Capture the cell that displays the provided text and extract its [X, Y] central coordinate. 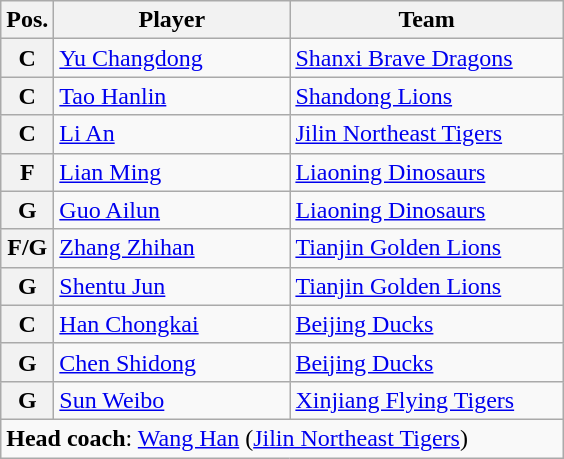
Pos. [28, 20]
Tao Hanlin [172, 96]
F [28, 172]
Head coach: Wang Han (Jilin Northeast Tigers) [282, 438]
Shentu Jun [172, 286]
Chen Shidong [172, 362]
Lian Ming [172, 172]
Jilin Northeast Tigers [427, 134]
Player [172, 20]
Sun Weibo [172, 400]
Xinjiang Flying Tigers [427, 400]
Han Chongkai [172, 324]
F/G [28, 248]
Shanxi Brave Dragons [427, 58]
Li An [172, 134]
Yu Changdong [172, 58]
Zhang Zhihan [172, 248]
Shandong Lions [427, 96]
Guo Ailun [172, 210]
Team [427, 20]
